Capture the cell that displays the provided text and extract its [x, y] central coordinate. 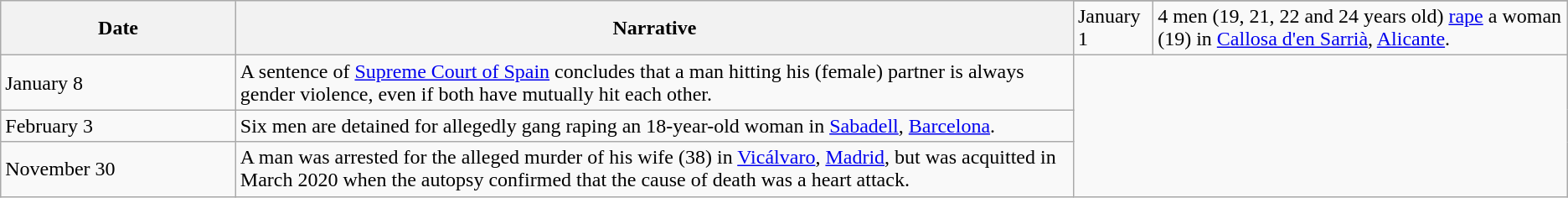
Six men are detained for allegedly gang raping an 18-year-old woman in Sabadell, Barcelona. [654, 126]
Date [119, 29]
Narrative [654, 29]
November 30 [119, 169]
4 men (19, 21, 22 and 24 years old) rape a woman (19) in Callosa d'en Sarrià, Alicante. [1360, 29]
February 3 [119, 126]
January 1 [1112, 29]
January 8 [119, 82]
